Detect which cell encompasses the target text, then output its [X, Y] center coordinate. 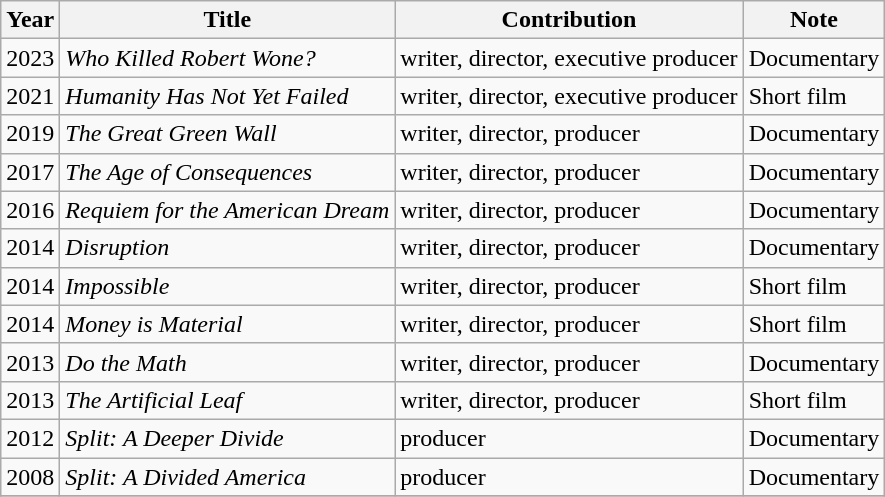
Disruption [228, 248]
2023 [30, 58]
Title [228, 20]
Requiem for the American Dream [228, 210]
Year [30, 20]
The Age of Consequences [228, 172]
Do the Math [228, 362]
Contribution [569, 20]
Split: A Deeper Divide [228, 438]
2017 [30, 172]
The Great Green Wall [228, 134]
2021 [30, 96]
2012 [30, 438]
Note [814, 20]
Who Killed Robert Wone? [228, 58]
2016 [30, 210]
The Artificial Leaf [228, 400]
2019 [30, 134]
Money is Material [228, 324]
Humanity Has Not Yet Failed [228, 96]
2008 [30, 477]
Split: A Divided America [228, 477]
Impossible [228, 286]
